Capture the cell that displays the provided text and extract its (X, Y) central coordinate. 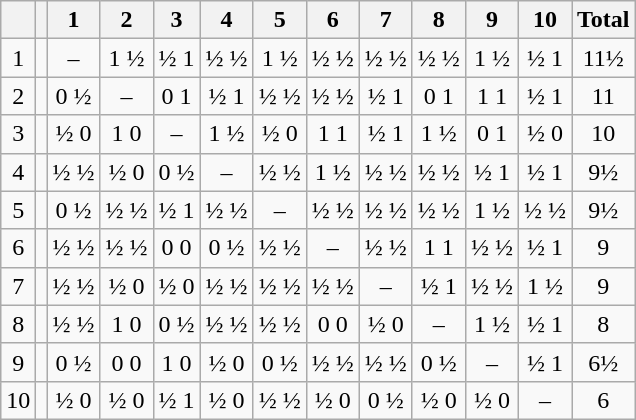
11 (604, 96)
Total (604, 20)
11½ (604, 58)
6½ (604, 362)
